For the text-containing cell, return its midpoint in [x, y] coordinate format. 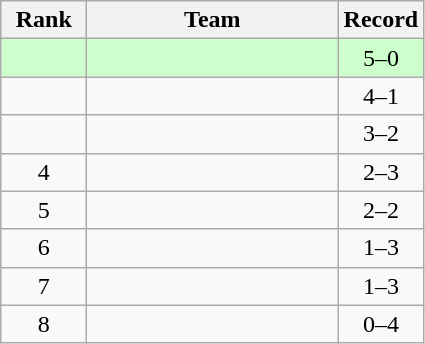
2–3 [381, 172]
7 [44, 286]
5–0 [381, 58]
6 [44, 248]
Team [212, 20]
4 [44, 172]
Rank [44, 20]
4–1 [381, 96]
5 [44, 210]
8 [44, 324]
2–2 [381, 210]
3–2 [381, 134]
Record [381, 20]
0–4 [381, 324]
